Output the [x, y] coordinate of the center of the cell containing the given text.  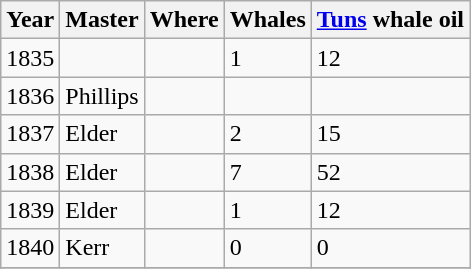
1840 [30, 248]
Where [184, 20]
Kerr [102, 248]
7 [268, 172]
Phillips [102, 96]
15 [390, 134]
1838 [30, 172]
1836 [30, 96]
Year [30, 20]
1835 [30, 58]
Master [102, 20]
52 [390, 172]
Whales [268, 20]
1837 [30, 134]
1839 [30, 210]
Tuns whale oil [390, 20]
2 [268, 134]
